Pinpoint the cell where the given text exists, returning its (X, Y) midpoint coordinate. 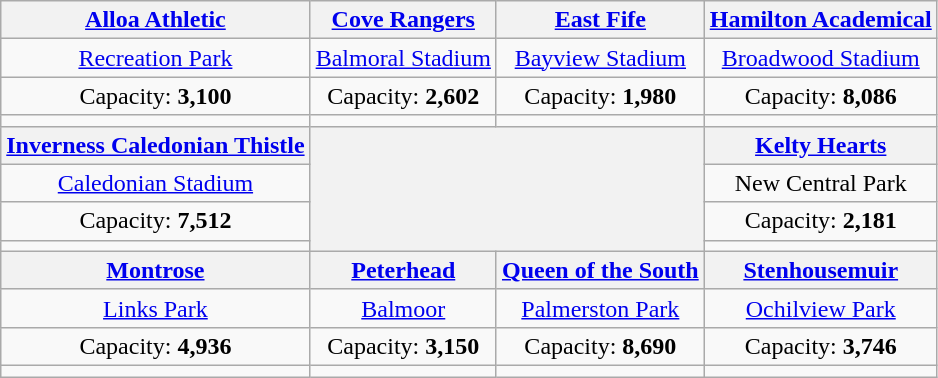
Inverness Caledonian Thistle (156, 145)
Hamilton Academical (820, 20)
Capacity: 2,181 (820, 221)
Capacity: 1,980 (600, 96)
Cove Rangers (403, 20)
Peterhead (403, 270)
Stenhousemuir (820, 270)
Capacity: 2,602 (403, 96)
Capacity: 3,150 (403, 346)
Bayview Stadium (600, 58)
Balmoor (403, 308)
Capacity: 4,936 (156, 346)
Montrose (156, 270)
Caledonian Stadium (156, 183)
Kelty Hearts (820, 145)
Capacity: 3,100 (156, 96)
Capacity: 3,746 (820, 346)
Queen of the South (600, 270)
New Central Park (820, 183)
Palmerston Park (600, 308)
Capacity: 8,086 (820, 96)
East Fife (600, 20)
Recreation Park (156, 58)
Broadwood Stadium (820, 58)
Balmoral Stadium (403, 58)
Alloa Athletic (156, 20)
Ochilview Park (820, 308)
Capacity: 8,690 (600, 346)
Capacity: 7,512 (156, 221)
Links Park (156, 308)
